Determine the [X, Y] coordinate at the center of the cell enclosing the given text.  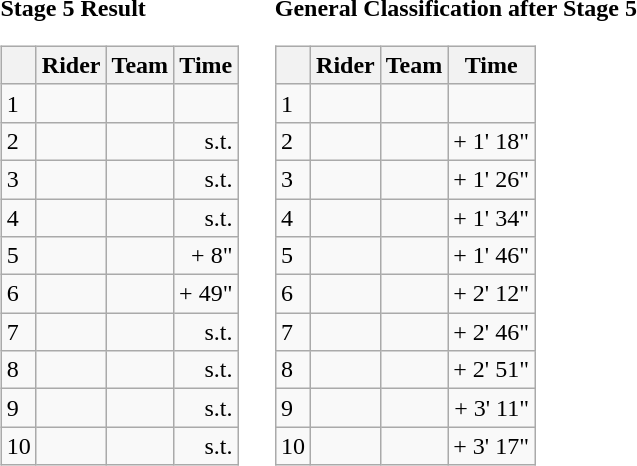
+ 8" [206, 256]
+ 2' 51" [492, 370]
+ 1' 46" [492, 256]
+ 1' 26" [492, 179]
+ 2' 12" [492, 294]
+ 49" [206, 294]
+ 1' 18" [492, 141]
+ 2' 46" [492, 332]
+ 3' 11" [492, 408]
+ 1' 34" [492, 217]
+ 3' 17" [492, 446]
